From the cell containing the given text, extract its center point as (X, Y) coordinate. 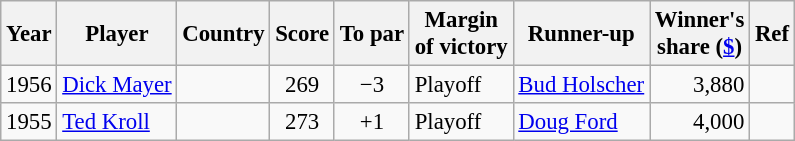
Bud Holscher (582, 85)
Year (29, 34)
Score (302, 34)
Runner-up (582, 34)
Winner'sshare ($) (700, 34)
269 (302, 85)
Country (224, 34)
4,000 (700, 122)
To par (372, 34)
Player (117, 34)
−3 (372, 85)
+1 (372, 122)
1955 (29, 122)
Ted Kroll (117, 122)
3,880 (700, 85)
1956 (29, 85)
Dick Mayer (117, 85)
Marginof victory (461, 34)
Ref (772, 34)
Doug Ford (582, 122)
273 (302, 122)
